Return the [X, Y] coordinate for the center point of the cell that contains the specified text.  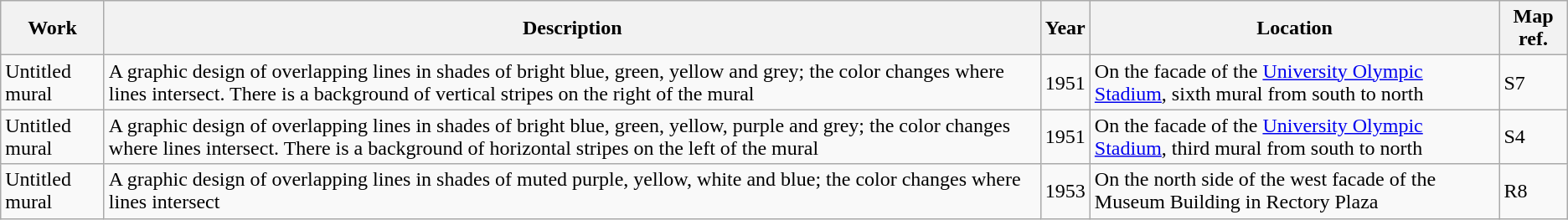
Map ref. [1533, 28]
1953 [1065, 191]
On the facade of the University Olympic Stadium, third mural from south to north [1295, 137]
Description [572, 28]
Year [1065, 28]
Work [53, 28]
R8 [1533, 191]
S7 [1533, 82]
On the facade of the University Olympic Stadium, sixth mural from south to north [1295, 82]
S4 [1533, 137]
On the north side of the west facade of the Museum Building in Rectory Plaza [1295, 191]
Location [1295, 28]
A graphic design of overlapping lines in shades of muted purple, yellow, white and blue; the color changes where lines intersect [572, 191]
